Capture the cell that displays the provided text and extract its (X, Y) central coordinate. 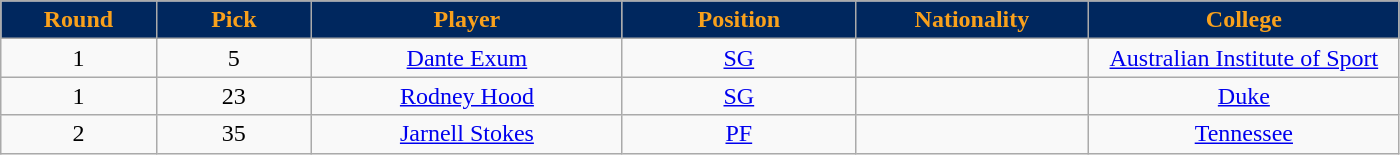
Dante Exum (468, 58)
Duke (1244, 96)
Tennessee (1244, 134)
Round (78, 20)
College (1244, 20)
Player (468, 20)
Position (738, 20)
Australian Institute of Sport (1244, 58)
Nationality (972, 20)
PF (738, 134)
Pick (234, 20)
23 (234, 96)
5 (234, 58)
35 (234, 134)
Rodney Hood (468, 96)
2 (78, 134)
Jarnell Stokes (468, 134)
